Locate the cell with the specified text and output its [X, Y] center coordinate. 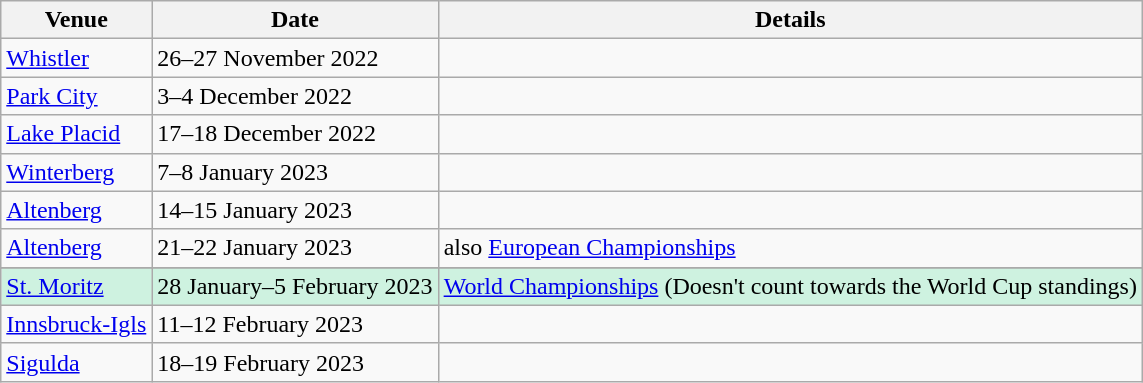
17–18 December 2022 [295, 134]
Innsbruck-Igls [76, 324]
21–22 January 2023 [295, 248]
Sigulda [76, 362]
26–27 November 2022 [295, 58]
Winterberg [76, 172]
28 January–5 February 2023 [295, 286]
Venue [76, 20]
Lake Placid [76, 134]
also European Championships [790, 248]
Details [790, 20]
14–15 January 2023 [295, 210]
World Championships (Doesn't count towards the World Cup standings) [790, 286]
7–8 January 2023 [295, 172]
11–12 February 2023 [295, 324]
3–4 December 2022 [295, 96]
18–19 February 2023 [295, 362]
Park City [76, 96]
St. Moritz [76, 286]
Whistler [76, 58]
Date [295, 20]
